Output the (x, y) coordinate of the center of the cell containing the given text.  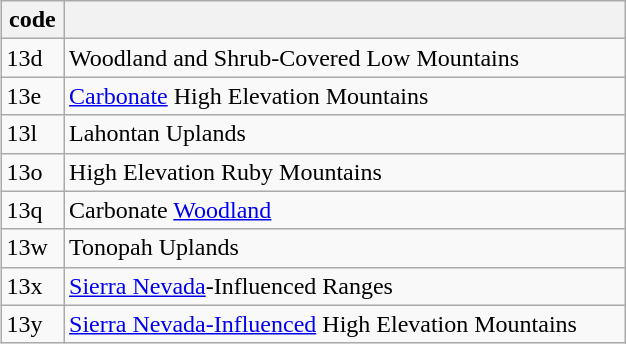
13q (32, 210)
Woodland and Shrub-Covered Low Mountains (345, 58)
High Elevation Ruby Mountains (345, 172)
13x (32, 286)
code (32, 20)
Carbonate Woodland (345, 210)
Tonopah Uplands (345, 248)
13y (32, 324)
Lahontan Uplands (345, 134)
Carbonate High Elevation Mountains (345, 96)
Sierra Nevada-Influenced High Elevation Mountains (345, 324)
Sierra Nevada-Influenced Ranges (345, 286)
13d (32, 58)
13l (32, 134)
13e (32, 96)
13o (32, 172)
13w (32, 248)
